For the text-containing cell, return its midpoint in (X, Y) coordinate format. 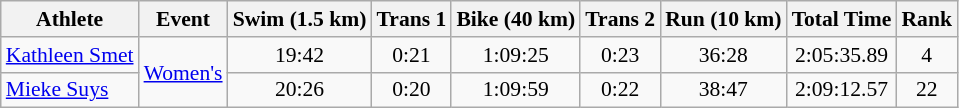
0:20 (411, 90)
20:26 (300, 90)
Event (184, 19)
1:09:59 (516, 90)
Kathleen Smet (70, 55)
0:22 (620, 90)
Bike (40 km) (516, 19)
Run (10 km) (723, 19)
36:28 (723, 55)
Rank (926, 19)
0:21 (411, 55)
38:47 (723, 90)
Swim (1.5 km) (300, 19)
Trans 1 (411, 19)
19:42 (300, 55)
22 (926, 90)
2:09:12.57 (842, 90)
4 (926, 55)
2:05:35.89 (842, 55)
Athlete (70, 19)
Women's (184, 72)
1:09:25 (516, 55)
Mieke Suys (70, 90)
0:23 (620, 55)
Total Time (842, 19)
Trans 2 (620, 19)
